Return [x, y] of the center of cell containing provided text 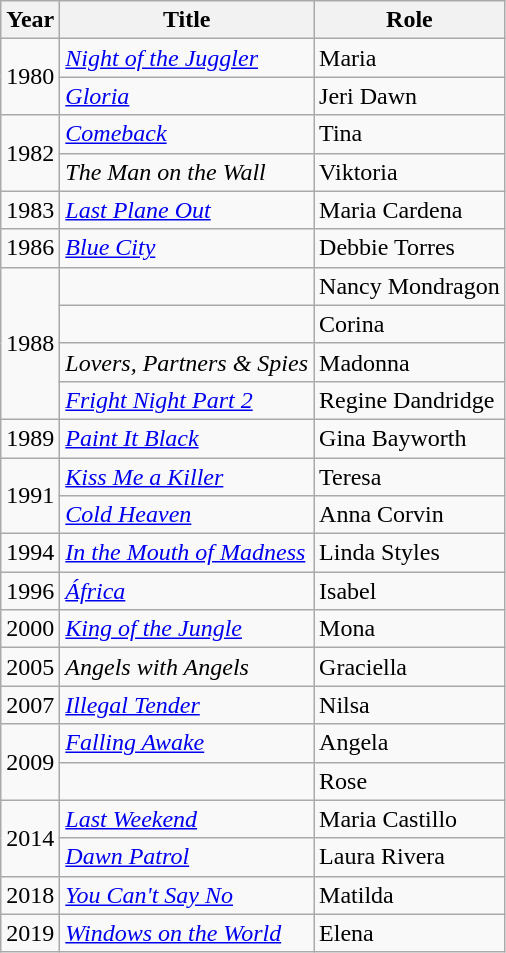
Graciella [410, 667]
King of the Jungle [187, 629]
Lovers, Partners & Spies [187, 362]
Blue City [187, 248]
Paint It Black [187, 438]
1982 [30, 153]
Corina [410, 324]
Angela [410, 743]
Debbie Torres [410, 248]
Maria Cardena [410, 210]
Gloria [187, 96]
Dawn Patrol [187, 857]
Regine Dandridge [410, 400]
Title [187, 20]
Laura Rivera [410, 857]
Nancy Mondragon [410, 286]
Nilsa [410, 705]
Cold Heaven [187, 515]
2007 [30, 705]
Fright Night Part 2 [187, 400]
Linda Styles [410, 553]
1988 [30, 343]
África [187, 591]
Isabel [410, 591]
Comeback [187, 134]
2014 [30, 838]
Kiss Me a Killer [187, 477]
2000 [30, 629]
Last Weekend [187, 819]
Night of the Juggler [187, 58]
Windows on the World [187, 933]
1996 [30, 591]
In the Mouth of Madness [187, 553]
Elena [410, 933]
Gina Bayworth [410, 438]
Year [30, 20]
Role [410, 20]
2018 [30, 895]
Maria Castillo [410, 819]
The Man on the Wall [187, 172]
1980 [30, 77]
Last Plane Out [187, 210]
1994 [30, 553]
Mona [410, 629]
2019 [30, 933]
1989 [30, 438]
Illegal Tender [187, 705]
Anna Corvin [410, 515]
2009 [30, 762]
1983 [30, 210]
1986 [30, 248]
1991 [30, 496]
Matilda [410, 895]
Madonna [410, 362]
Maria [410, 58]
Tina [410, 134]
Falling Awake [187, 743]
You Can't Say No [187, 895]
Angels with Angels [187, 667]
Teresa [410, 477]
2005 [30, 667]
Jeri Dawn [410, 96]
Rose [410, 781]
Viktoria [410, 172]
